Identify which cell holds the provided text, then report its [x, y] central coordinate. 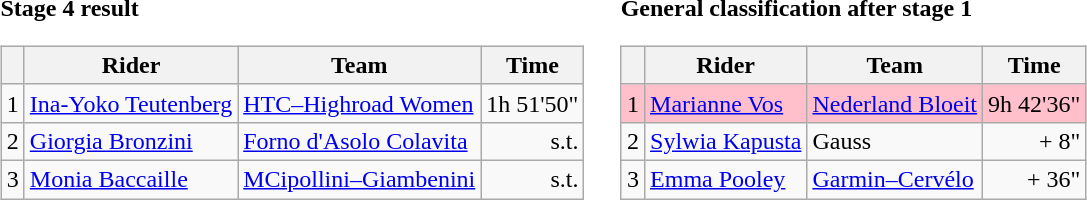
1h 51'50" [532, 103]
+ 8" [1034, 141]
Marianne Vos [726, 103]
Garmin–Cervélo [895, 179]
Sylwia Kapusta [726, 141]
+ 36" [1034, 179]
Emma Pooley [726, 179]
Nederland Bloeit [895, 103]
9h 42'36" [1034, 103]
MCipollini–Giambenini [360, 179]
Forno d'Asolo Colavita [360, 141]
Monia Baccaille [130, 179]
Giorgia Bronzini [130, 141]
Gauss [895, 141]
HTC–Highroad Women [360, 103]
Ina-Yoko Teutenberg [130, 103]
